Capture the cell that displays the provided text and extract its [x, y] central coordinate. 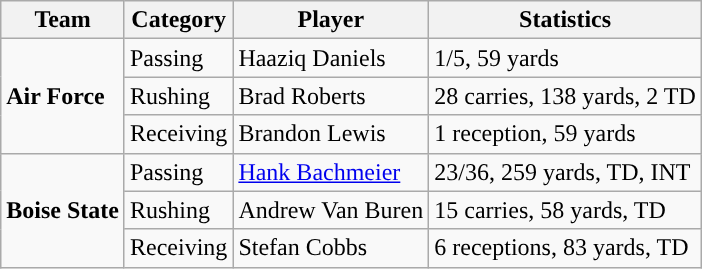
Brad Roberts [331, 96]
6 receptions, 83 yards, TD [566, 248]
Team [63, 20]
1/5, 59 yards [566, 58]
Stefan Cobbs [331, 248]
28 carries, 138 yards, 2 TD [566, 96]
Statistics [566, 20]
15 carries, 58 yards, TD [566, 210]
Andrew Van Buren [331, 210]
23/36, 259 yards, TD, INT [566, 172]
Air Force [63, 96]
Boise State [63, 210]
Category [178, 20]
1 reception, 59 yards [566, 134]
Haaziq Daniels [331, 58]
Player [331, 20]
Brandon Lewis [331, 134]
Hank Bachmeier [331, 172]
